Extract the [X, Y] coordinate from the center of the cell holding the provided text.  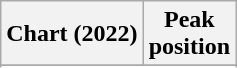
Chart (2022) [72, 34]
Peakposition [189, 34]
